Detect which cell encompasses the target text, then output its (x, y) center coordinate. 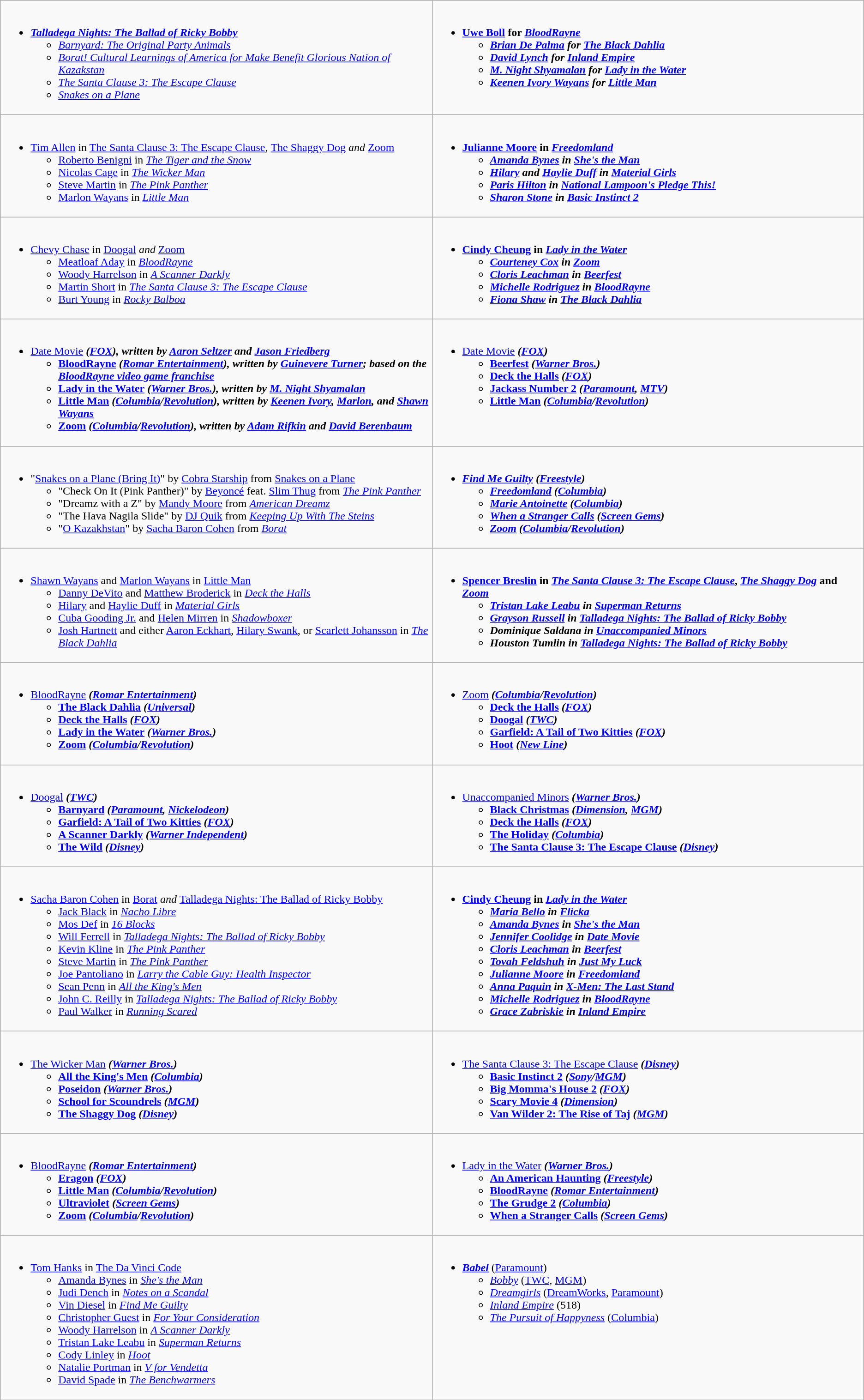
Babel (Paramount)Bobby (TWC, MGM)Dreamgirls (DreamWorks, Paramount)Inland Empire (518)The Pursuit of Happyness (Columbia) (648, 1317)
Date Movie (FOX)Beerfest (Warner Bros.)Deck the Halls (FOX)Jackass Number 2 (Paramount, MTV)Little Man (Columbia/Revolution) (648, 382)
The Wicker Man (Warner Bros.)All the King's Men (Columbia)Poseidon (Warner Bros.)School for Scoundrels (MGM)The Shaggy Dog (Disney) (216, 1082)
Doogal (TWC)Barnyard (Paramount, Nickelodeon)Garfield: A Tail of Two Kitties (FOX)A Scanner Darkly (Warner Independent)The Wild (Disney) (216, 815)
Find Me Guilty (Freestyle)Freedomland (Columbia)Marie Antoinette (Columbia)When a Stranger Calls (Screen Gems)Zoom (Columbia/Revolution) (648, 497)
Cindy Cheung in Lady in the WaterCourteney Cox in ZoomCloris Leachman in BeerfestMichelle Rodriguez in BloodRayneFiona Shaw in The Black Dahlia (648, 268)
BloodRayne (Romar Entertainment)Eragon (FOX)Little Man (Columbia/Revolution)Ultraviolet (Screen Gems)Zoom (Columbia/Revolution) (216, 1184)
BloodRayne (Romar Entertainment)The Black Dahlia (Universal)Deck the Halls (FOX)Lady in the Water (Warner Bros.)Zoom (Columbia/Revolution) (216, 714)
Zoom (Columbia/Revolution)Deck the Halls (FOX)Doogal (TWC)Garfield: A Tail of Two Kitties (FOX)Hoot (New Line) (648, 714)
